Extract the [X, Y] coordinate from the center of the cell holding the provided text.  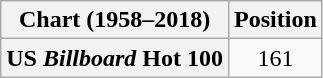
Chart (1958–2018) [115, 20]
US Billboard Hot 100 [115, 58]
161 [276, 58]
Position [276, 20]
